Pinpoint the cell where the given text exists, returning its [x, y] midpoint coordinate. 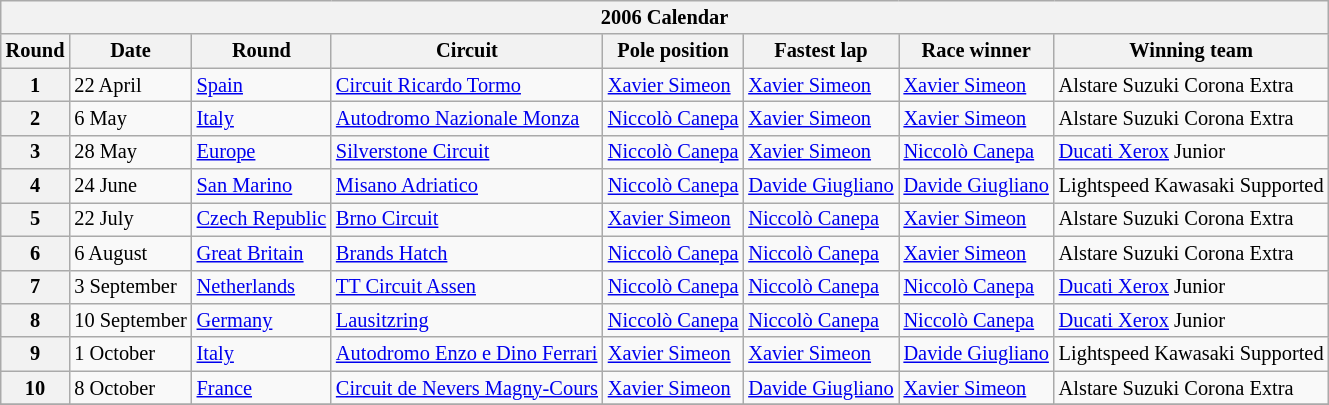
Czech Republic [262, 219]
Great Britain [262, 253]
Autodromo Enzo e Dino Ferrari [467, 354]
Germany [262, 320]
Lausitzring [467, 320]
Spain [262, 85]
Circuit de Nevers Magny-Cours [467, 388]
6 [36, 253]
6 August [130, 253]
San Marino [262, 186]
10 [36, 388]
Brno Circuit [467, 219]
28 May [130, 152]
Autodromo Nazionale Monza [467, 118]
3 [36, 152]
5 [36, 219]
Misano Adriatico [467, 186]
2006 Calendar [665, 17]
22 April [130, 85]
8 October [130, 388]
10 September [130, 320]
France [262, 388]
Europe [262, 152]
Silverstone Circuit [467, 152]
1 October [130, 354]
8 [36, 320]
Brands Hatch [467, 253]
2 [36, 118]
Winning team [1192, 51]
6 May [130, 118]
22 July [130, 219]
1 [36, 85]
Netherlands [262, 287]
Fastest lap [820, 51]
Circuit [467, 51]
Circuit Ricardo Tormo [467, 85]
TT Circuit Assen [467, 287]
Date [130, 51]
3 September [130, 287]
24 June [130, 186]
9 [36, 354]
Pole position [673, 51]
7 [36, 287]
4 [36, 186]
Race winner [976, 51]
